Extract the (x, y) coordinate from the center of the cell holding the provided text.  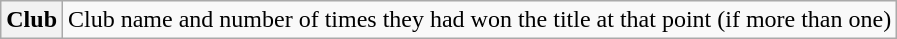
Club name and number of times they had won the title at that point (if more than one) (480, 20)
Club (32, 20)
